Provide the (x, y) coordinate of the cell's center where the given text is located.  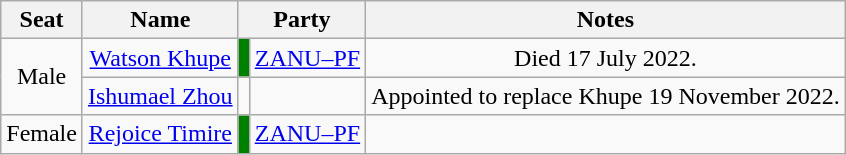
Watson Khupe (160, 58)
Seat (42, 20)
Rejoice Timire (160, 134)
Party (302, 20)
Notes (606, 20)
Male (42, 77)
Female (42, 134)
Died 17 July 2022. (606, 58)
Appointed to replace Khupe 19 November 2022. (606, 96)
Ishumael Zhou (160, 96)
Name (160, 20)
